Find where the given text appears and provide that cell's center as (X, Y) coordinate. 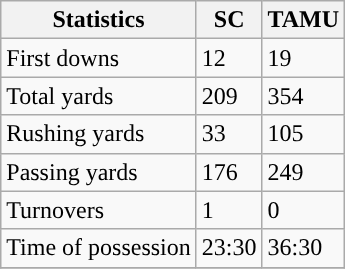
Time of possession (99, 248)
Passing yards (99, 172)
33 (229, 134)
TAMU (304, 20)
Turnovers (99, 210)
Statistics (99, 20)
Rushing yards (99, 134)
176 (229, 172)
36:30 (304, 248)
Total yards (99, 96)
First downs (99, 58)
354 (304, 96)
209 (229, 96)
0 (304, 210)
SC (229, 20)
12 (229, 58)
19 (304, 58)
249 (304, 172)
23:30 (229, 248)
105 (304, 134)
1 (229, 210)
